Extract the (X, Y) coordinate from the center of the cell holding the provided text.  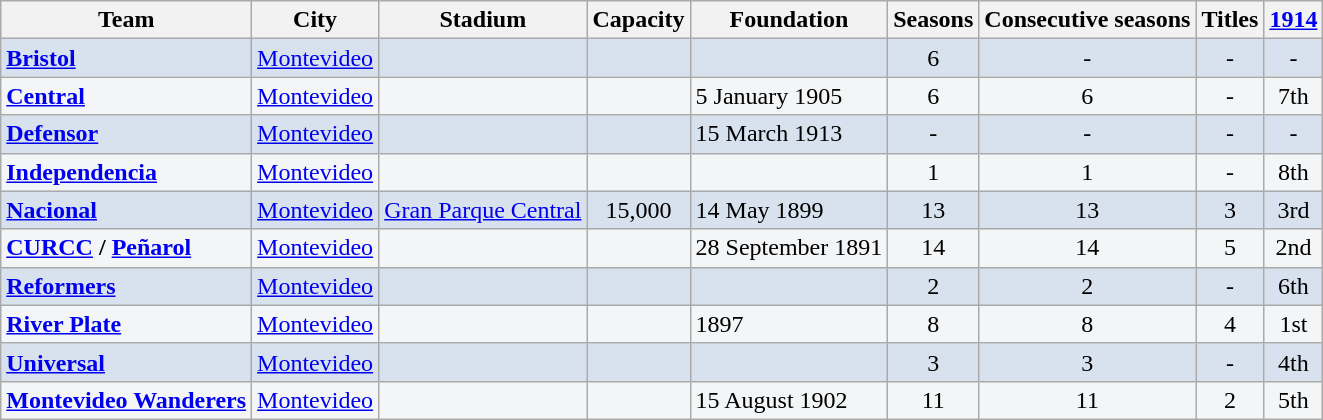
Bristol (126, 58)
1914 (1294, 20)
6th (1294, 286)
Team (126, 20)
Nacional (126, 210)
Capacity (638, 20)
8th (1294, 172)
River Plate (126, 324)
5 (1230, 248)
5th (1294, 400)
14 May 1899 (789, 210)
15 March 1913 (789, 134)
CURCC / Peñarol (126, 248)
15 August 1902 (789, 400)
Reformers (126, 286)
Defensor (126, 134)
1897 (789, 324)
7th (1294, 96)
Universal (126, 362)
City (316, 20)
28 September 1891 (789, 248)
Titles (1230, 20)
Stadium (483, 20)
Montevideo Wanderers (126, 400)
1st (1294, 324)
Gran Parque Central (483, 210)
15,000 (638, 210)
Foundation (789, 20)
Seasons (934, 20)
Independencia (126, 172)
5 January 1905 (789, 96)
4 (1230, 324)
4th (1294, 362)
Central (126, 96)
2nd (1294, 248)
Consecutive seasons (1088, 20)
3rd (1294, 210)
